Provide the (x, y) coordinate of the cell's center where the given text is located.  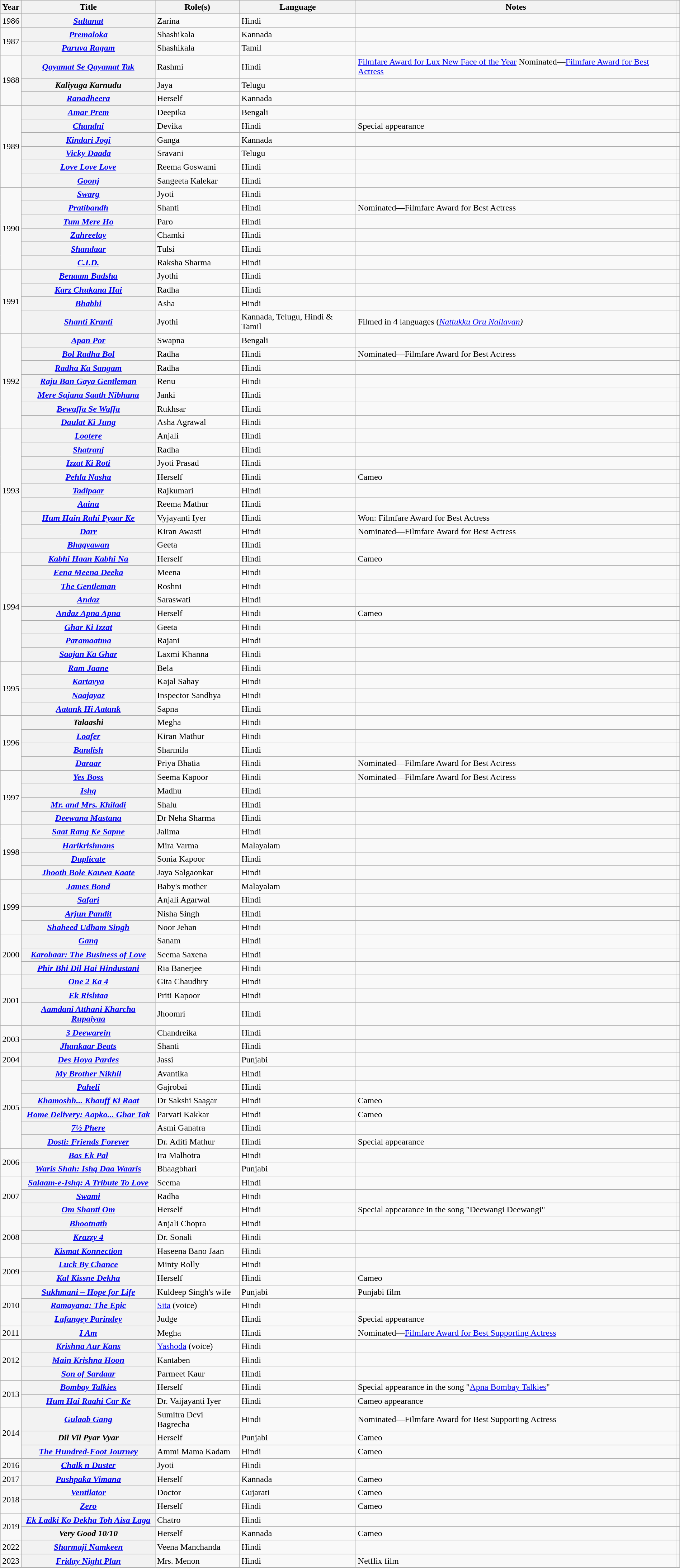
Lootere (88, 436)
Haseena Bano Jaan (197, 1251)
1996 (11, 743)
Very Good 10/10 (88, 1534)
Mere Sajana Saath Nibhana (88, 395)
Seema Saxena (197, 954)
2007 (11, 1196)
Gulaab Gang (88, 1419)
The Hundred-Foot Journey (88, 1451)
Lafangey Parindey (88, 1319)
Ira Malhotra (197, 1155)
Ram Jaane (88, 668)
Swapna (197, 340)
Saat Rang Ke Sapne (88, 832)
Anjali Chopra (197, 1223)
Tum Mere Ho (88, 222)
1994 (11, 606)
Raksha Sharma (197, 262)
Devika (197, 126)
1995 (11, 688)
Filmfare Award for Lux New Face of the Year Nominated—Filmfare Award for Best Actress (516, 67)
Daraar (88, 763)
Filmed in 4 languages (Nattukku Oru Nallavan) (516, 322)
Jassi (197, 1060)
Swarg (88, 194)
Hum Hai Raahi Car Ke (88, 1401)
I Am (88, 1333)
Bhabhi (88, 303)
Jaya (197, 85)
Sukhmani – Hope for Life (88, 1292)
Kajal Sahay (197, 682)
2018 (11, 1499)
Pushpaka Vimana (88, 1479)
Kindari Jogi (88, 139)
Renu (197, 381)
Bombay Talkies (88, 1387)
Kaliyuga Karnudu (88, 85)
Sangeeta Kalekar (197, 180)
1992 (11, 381)
Zero (88, 1506)
Sharmila (197, 750)
Aatank Hi Aatank (88, 709)
2005 (11, 1107)
2006 (11, 1162)
One 2 Ka 4 (88, 982)
2014 (11, 1433)
Mira Varma (197, 845)
Doctor (197, 1492)
Paramaatma (88, 641)
Izzat Ki Roti (88, 463)
Asha Agrawal (197, 422)
Parmeet Kaur (197, 1374)
Veena Manchanda (197, 1547)
Des Hoya Pardes (88, 1060)
Eena Meena Deeka (88, 572)
Friday Night Plan (88, 1561)
Apan Por (88, 340)
Andaz (88, 600)
Dil Vil Pyar Vyar (88, 1438)
Raju Ban Gaya Gentleman (88, 381)
Premaloka (88, 34)
Jyoti Prasad (197, 463)
Asha (197, 303)
Gita Chaudhry (197, 982)
Rukhsar (197, 408)
Dr. Aditi Mathur (197, 1142)
Kiran Mathur (197, 736)
Bol Radha Bol (88, 354)
Shatranj (88, 450)
1990 (11, 228)
Paro (197, 222)
Main Krishna Hoon (88, 1360)
Roshni (197, 586)
Kal Kissne Dekha (88, 1278)
1998 (11, 852)
Ghar Ki Izzat (88, 627)
Special appearance in the song "Apna Bombay Talkies" (516, 1387)
Baby's mother (197, 886)
Ramayana: The Epic (88, 1306)
1988 (11, 80)
Janki (197, 395)
Radha Ka Sangam (88, 368)
Gujarati (298, 1492)
Paheli (88, 1087)
Shandaar (88, 249)
2001 (11, 1000)
Yashoda (voice) (197, 1346)
1989 (11, 146)
Rashmi (197, 67)
1986 (11, 21)
Kabhi Haan Kabhi Na (88, 559)
Krazzy 4 (88, 1237)
Bhagyawan (88, 545)
Deewana Mastana (88, 818)
Sumitra Devi Bagrecha (197, 1419)
2012 (11, 1360)
1999 (11, 907)
My Brother Nikhil (88, 1073)
Home Delivery: Aapko... Ghar Tak (88, 1114)
Special appearance in the song "Deewangi Deewangi" (516, 1210)
Meena (197, 572)
Safari (88, 900)
Chandreika (197, 1032)
3 Deewarein (88, 1032)
Anjali (197, 436)
Talaashi (88, 723)
Son of Sardaar (88, 1374)
Tulsi (197, 249)
James Bond (88, 886)
Mrs. Menon (197, 1561)
Role(s) (197, 7)
Asmi Ganatra (197, 1128)
2017 (11, 1479)
Andaz Apna Apna (88, 613)
Ria Banerjee (197, 968)
Darr (88, 531)
Love Love Love (88, 167)
Gang (88, 941)
Bewaffa Se Waffa (88, 408)
Chamki (197, 235)
2003 (11, 1039)
Aamdani Atthani Kharcha Rupaiyaa (88, 1014)
Bas Ek Pal (88, 1155)
Chatro (197, 1520)
Laxmi Khanna (197, 654)
Avantika (197, 1073)
Bela (197, 668)
Dosti: Friends Forever (88, 1142)
Shalu (197, 804)
2008 (11, 1237)
Seema Kapoor (197, 777)
1987 (11, 41)
Punjabi film (516, 1292)
Arjun Pandit (88, 914)
Year (11, 7)
Amar Prem (88, 112)
2022 (11, 1547)
Goonj (88, 180)
Sita (voice) (197, 1306)
Salaam-e-Ishq: A Tribute To Love (88, 1183)
Jhooth Bole Kauwa Kaate (88, 873)
Kantaben (197, 1360)
Bhaagbhari (197, 1169)
Deepika (197, 112)
Duplicate (88, 859)
Rajkumari (197, 491)
Seema (197, 1183)
Ek Ladki Ko Dekha Toh Aisa Laga (88, 1520)
Won: Filmfare Award for Best Actress (516, 518)
Daulat Ki Jung (88, 422)
Sultanat (88, 21)
Phir Bhi Dil Hai Hindustani (88, 968)
Jhankaar Beats (88, 1046)
2009 (11, 1271)
Madhu (197, 791)
Krishna Aur Kans (88, 1346)
1993 (11, 491)
Tadipaar (88, 491)
2004 (11, 1060)
Gajrobai (197, 1087)
Kismat Konnection (88, 1251)
Parvati Kakkar (197, 1114)
Chalk n Duster (88, 1465)
2023 (11, 1561)
Ganga (197, 139)
Jalima (197, 832)
Ishq (88, 791)
Benaam Badsha (88, 276)
Naajayaz (88, 695)
Kiran Awasti (197, 531)
Dr. Sonali (197, 1237)
1997 (11, 797)
Reema Goswami (197, 167)
Chandni (88, 126)
Hum Hain Rahi Pyaar Ke (88, 518)
1991 (11, 301)
Jhoomri (197, 1014)
Kuldeep Singh's wife (197, 1292)
Priti Kapoor (197, 995)
Vicky Daada (88, 153)
Reema Mathur (197, 504)
Cameo appearance (516, 1401)
2019 (11, 1527)
Zahreelay (88, 235)
Dr. Vaijayanti Iyer (197, 1401)
Nisha Singh (197, 914)
Paruva Ragam (88, 48)
Kartavya (88, 682)
Rajani (197, 641)
2016 (11, 1465)
Karobaar: The Business of Love (88, 954)
Ek Rishtaa (88, 995)
Shaheed Udham Singh (88, 927)
2011 (11, 1333)
Sanam (197, 941)
Anjali Agarwal (197, 900)
Sharmaji Namkeen (88, 1547)
Karz Chukana Hai (88, 290)
Ventilator (88, 1492)
2010 (11, 1306)
Sravani (197, 153)
Kannada, Telugu, Hindi & Tamil (298, 322)
Ammi Mama Kadam (197, 1451)
Bandish (88, 750)
Ranadheera (88, 99)
Judge (197, 1319)
Swami (88, 1196)
Waris Shah: Ishq Daa Waaris (88, 1169)
Aaina (88, 504)
Pratibandh (88, 208)
Zarina (197, 21)
Mr. and Mrs. Khiladi (88, 804)
Saraswati (197, 600)
Khamoshh... Khauff Ki Raat (88, 1101)
Noor Jehan (197, 927)
Qayamat Se Qayamat Tak (88, 67)
Title (88, 7)
Shanti Kranti (88, 322)
Vyjayanti Iyer (197, 518)
Loafer (88, 736)
2000 (11, 954)
Yes Boss (88, 777)
Inspector Sandhya (197, 695)
Netflix film (516, 1561)
Language (298, 7)
Luck By Chance (88, 1264)
Dr Neha Sharma (197, 818)
Sonia Kapoor (197, 859)
Harikrishnans (88, 845)
Priya Bhatia (197, 763)
Sapna (197, 709)
Minty Rolly (197, 1264)
Notes (516, 7)
The Gentleman (88, 586)
Pehla Nasha (88, 477)
Jaya Salgaonkar (197, 873)
C.I.D. (88, 262)
Saajan Ka Ghar (88, 654)
Tamil (298, 48)
7½ Phere (88, 1128)
Om Shanti Om (88, 1210)
Bhootnath (88, 1223)
Dr Sakshi Saagar (197, 1101)
2013 (11, 1394)
